Provide the [x, y] coordinate of the cell's center where the given text is located.  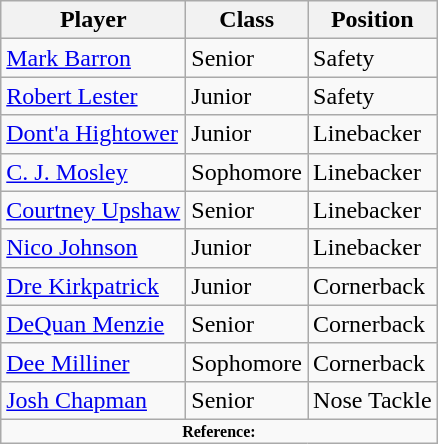
Reference: [219, 431]
Dont'a Hightower [94, 134]
DeQuan Menzie [94, 324]
Robert Lester [94, 96]
Courtney Upshaw [94, 210]
Position [373, 20]
Player [94, 20]
Dee Milliner [94, 362]
Class [247, 20]
Nose Tackle [373, 400]
Dre Kirkpatrick [94, 286]
C. J. Mosley [94, 172]
Josh Chapman [94, 400]
Nico Johnson [94, 248]
Mark Barron [94, 58]
